Identify which cell holds the provided text, then report its [X, Y] central coordinate. 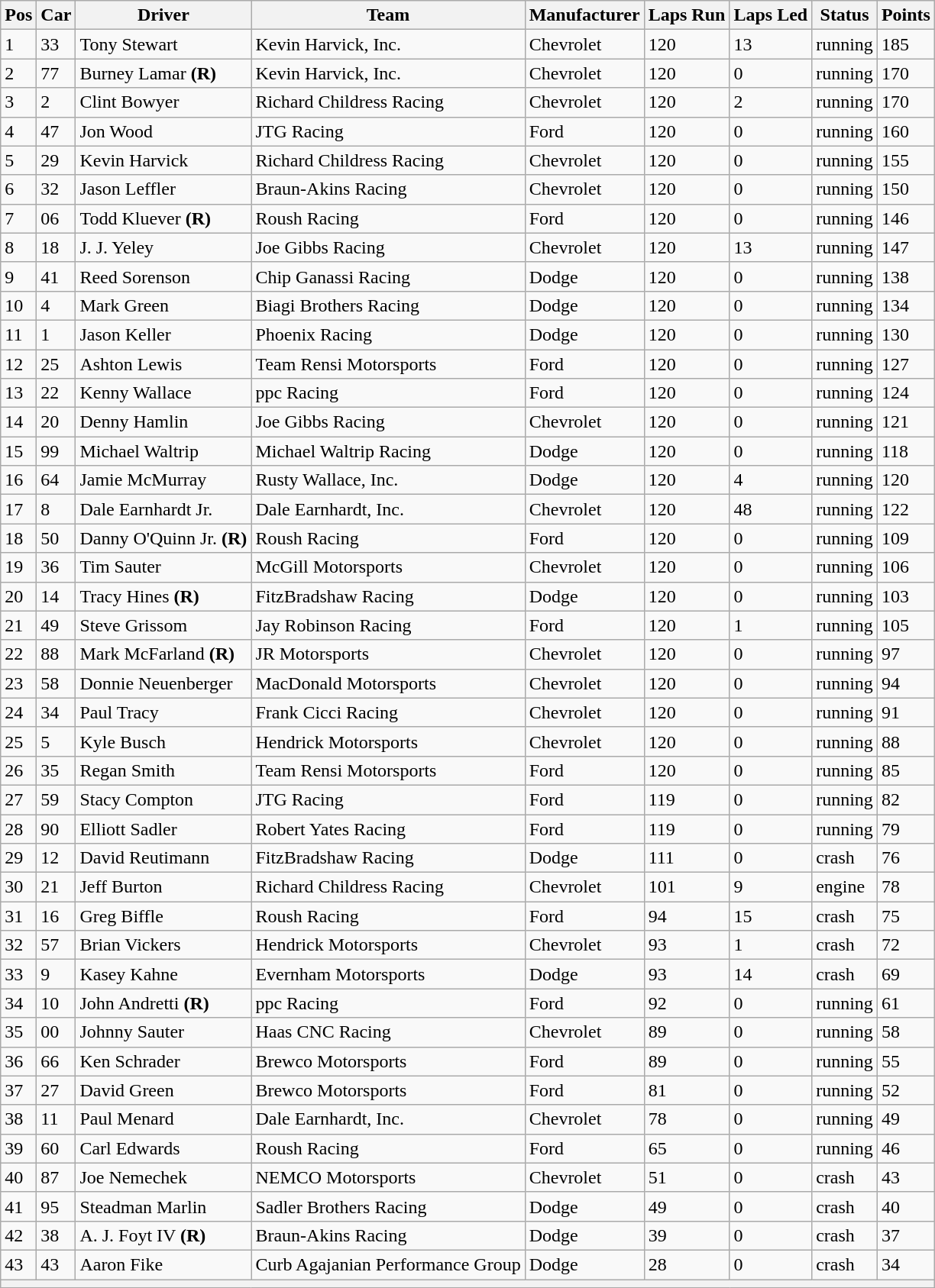
48 [771, 509]
31 [18, 916]
Chip Ganassi Racing [388, 276]
Regan Smith [163, 770]
Jason Keller [163, 334]
Kenny Wallace [163, 393]
Aaron Fike [163, 1264]
155 [906, 160]
23 [18, 683]
Mark McFarland (R) [163, 654]
Burney Lamar (R) [163, 73]
7 [18, 218]
Brian Vickers [163, 945]
65 [687, 1148]
Kasey Kahne [163, 974]
24 [18, 712]
Paul Menard [163, 1119]
Danny O'Quinn Jr. (R) [163, 538]
Denny Hamlin [163, 422]
Tracy Hines (R) [163, 596]
55 [906, 1061]
160 [906, 131]
Laps Run [687, 15]
64 [57, 480]
46 [906, 1148]
Car [57, 15]
79 [906, 828]
26 [18, 770]
David Reutimann [163, 858]
82 [906, 799]
57 [57, 945]
111 [687, 858]
Michael Waltrip [163, 451]
Jamie McMurray [163, 480]
Todd Kluever (R) [163, 218]
Steve Grissom [163, 625]
92 [687, 1003]
Stacy Compton [163, 799]
106 [906, 567]
Donnie Neuenberger [163, 683]
Evernham Motorsports [388, 974]
Curb Agajanian Performance Group [388, 1264]
127 [906, 364]
David Green [163, 1090]
103 [906, 596]
Kevin Harvick [163, 160]
81 [687, 1090]
Laps Led [771, 15]
61 [906, 1003]
130 [906, 334]
76 [906, 858]
Points [906, 15]
NEMCO Motorsports [388, 1177]
Tim Sauter [163, 567]
Reed Sorenson [163, 276]
72 [906, 945]
00 [57, 1032]
06 [57, 218]
Biagi Brothers Racing [388, 305]
59 [57, 799]
Pos [18, 15]
Mark Green [163, 305]
66 [57, 1061]
Frank Cicci Racing [388, 712]
Paul Tracy [163, 712]
47 [57, 131]
Clint Bowyer [163, 102]
101 [687, 887]
87 [57, 1177]
60 [57, 1148]
Status [845, 15]
Greg Biffle [163, 916]
134 [906, 305]
105 [906, 625]
97 [906, 654]
6 [18, 189]
Jay Robinson Racing [388, 625]
50 [57, 538]
150 [906, 189]
185 [906, 44]
Driver [163, 15]
118 [906, 451]
109 [906, 538]
John Andretti (R) [163, 1003]
Haas CNC Racing [388, 1032]
99 [57, 451]
Jason Leffler [163, 189]
138 [906, 276]
Joe Nemechek [163, 1177]
42 [18, 1235]
69 [906, 974]
3 [18, 102]
Manufacturer [584, 15]
147 [906, 247]
77 [57, 73]
Jeff Burton [163, 887]
Carl Edwards [163, 1148]
MacDonald Motorsports [388, 683]
75 [906, 916]
122 [906, 509]
52 [906, 1090]
Team [388, 15]
30 [18, 887]
Phoenix Racing [388, 334]
95 [57, 1206]
Michael Waltrip Racing [388, 451]
Johnny Sauter [163, 1032]
engine [845, 887]
J. J. Yeley [163, 247]
90 [57, 828]
JR Motorsports [388, 654]
Elliott Sadler [163, 828]
Sadler Brothers Racing [388, 1206]
Steadman Marlin [163, 1206]
85 [906, 770]
A. J. Foyt IV (R) [163, 1235]
Tony Stewart [163, 44]
Kyle Busch [163, 741]
Rusty Wallace, Inc. [388, 480]
Ashton Lewis [163, 364]
Dale Earnhardt Jr. [163, 509]
124 [906, 393]
91 [906, 712]
Jon Wood [163, 131]
51 [687, 1177]
19 [18, 567]
Robert Yates Racing [388, 828]
McGill Motorsports [388, 567]
121 [906, 422]
146 [906, 218]
Ken Schrader [163, 1061]
17 [18, 509]
